From the cell containing the given text, extract its center point as [x, y] coordinate. 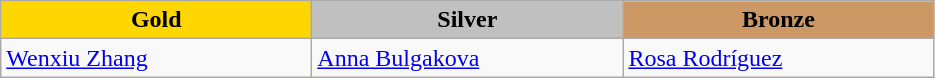
Rosa Rodríguez [778, 58]
Silver [468, 20]
Anna Bulgakova [468, 58]
Bronze [778, 20]
Wenxiu Zhang [156, 58]
Gold [156, 20]
